Pinpoint the cell where the given text exists, returning its [x, y] midpoint coordinate. 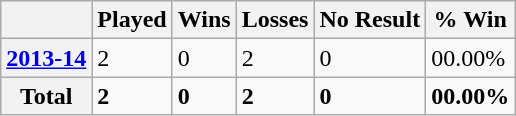
Wins [204, 20]
2013-14 [46, 58]
No Result [370, 20]
% Win [470, 20]
Losses [275, 20]
Total [46, 96]
Played [132, 20]
